Scan for the cell matching the given text and deliver its [X, Y] coordinate at center. 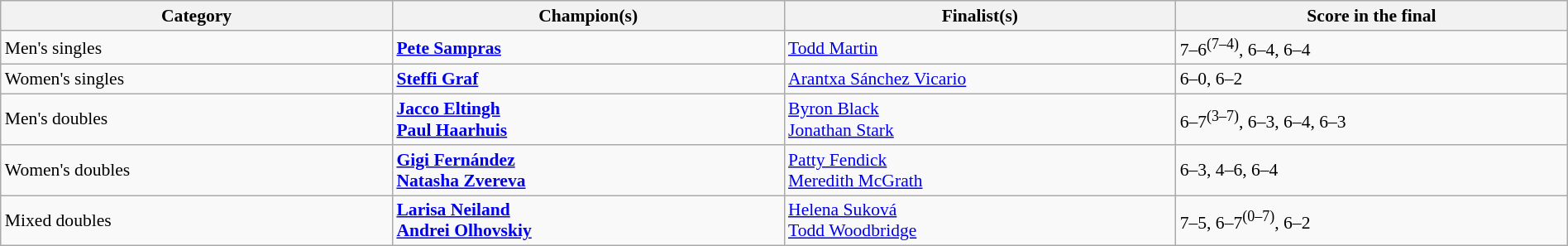
6–0, 6–2 [1372, 80]
Patty Fendick Meredith McGrath [980, 171]
Byron Black Jonathan Stark [980, 119]
Women's singles [197, 80]
Mixed doubles [197, 220]
Women's doubles [197, 171]
Score in the final [1372, 16]
Gigi Fernández Natasha Zvereva [588, 171]
Todd Martin [980, 48]
Men's singles [197, 48]
6–7(3–7), 6–3, 6–4, 6–3 [1372, 119]
7–6(7–4), 6–4, 6–4 [1372, 48]
Arantxa Sánchez Vicario [980, 80]
Champion(s) [588, 16]
Steffi Graf [588, 80]
Finalist(s) [980, 16]
6–3, 4–6, 6–4 [1372, 171]
7–5, 6–7(0–7), 6–2 [1372, 220]
Larisa Neiland Andrei Olhovskiy [588, 220]
Jacco Eltingh Paul Haarhuis [588, 119]
Category [197, 16]
Helena Suková Todd Woodbridge [980, 220]
Pete Sampras [588, 48]
Men's doubles [197, 119]
